Capture the cell that displays the provided text and extract its (X, Y) central coordinate. 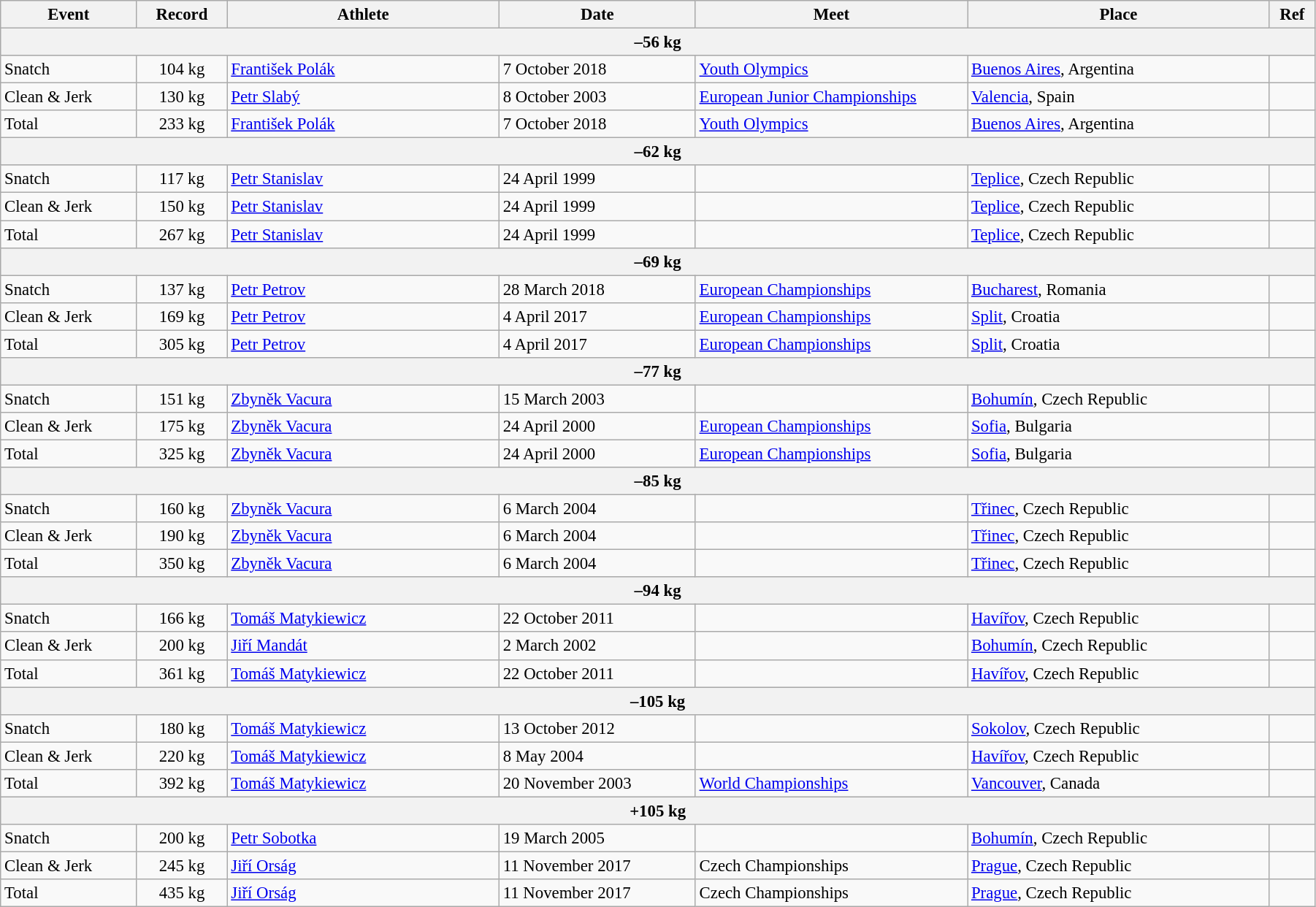
233 kg (182, 124)
104 kg (182, 69)
2 March 2002 (597, 646)
117 kg (182, 179)
–77 kg (658, 372)
130 kg (182, 97)
Sokolov, Czech Republic (1119, 728)
19 March 2005 (597, 838)
8 October 2003 (597, 97)
190 kg (182, 536)
305 kg (182, 344)
Record (182, 15)
Ref (1292, 15)
435 kg (182, 893)
325 kg (182, 453)
166 kg (182, 619)
Event (69, 15)
Place (1119, 15)
–85 kg (658, 481)
175 kg (182, 426)
350 kg (182, 564)
20 November 2003 (597, 784)
150 kg (182, 207)
–69 kg (658, 261)
World Championships (831, 784)
+105 kg (658, 811)
13 October 2012 (597, 728)
–94 kg (658, 591)
151 kg (182, 399)
–105 kg (658, 701)
–62 kg (658, 152)
Date (597, 15)
15 March 2003 (597, 399)
Valencia, Spain (1119, 97)
Petr Sobotka (363, 838)
Petr Slabý (363, 97)
137 kg (182, 289)
220 kg (182, 756)
Jiří Mandát (363, 646)
169 kg (182, 316)
361 kg (182, 673)
8 May 2004 (597, 756)
28 March 2018 (597, 289)
Vancouver, Canada (1119, 784)
160 kg (182, 509)
–56 kg (658, 42)
392 kg (182, 784)
267 kg (182, 234)
European Junior Championships (831, 97)
180 kg (182, 728)
245 kg (182, 865)
Athlete (363, 15)
Meet (831, 15)
Bucharest, Romania (1119, 289)
